Provide the (x, y) coordinate of the cell's center where the given text is located.  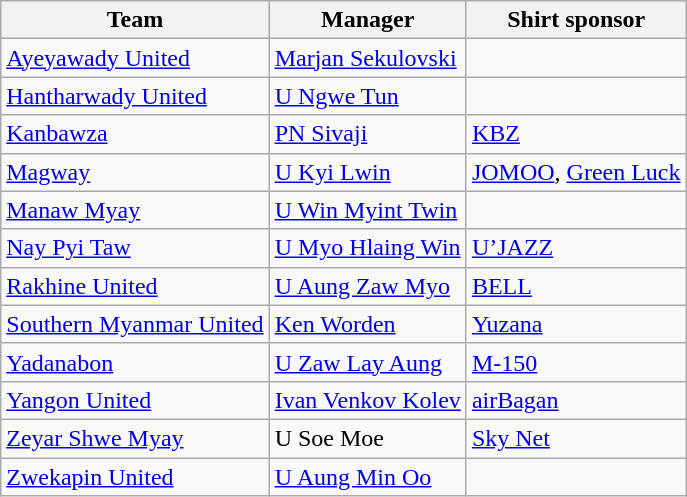
Zeyar Shwe Myay (135, 438)
Ivan Venkov Kolev (368, 400)
airBagan (576, 400)
Manaw Myay (135, 210)
Ken Worden (368, 324)
U Win Myint Twin (368, 210)
Yuzana (576, 324)
Kanbawza (135, 134)
M-150 (576, 362)
U Aung Zaw Myo (368, 286)
U Myo Hlaing Win (368, 248)
U Aung Min Oo (368, 477)
U’JAZZ (576, 248)
U Soe Moe (368, 438)
U Kyi Lwin (368, 172)
U Zaw Lay Aung (368, 362)
Yadanabon (135, 362)
Hantharwady United (135, 96)
Ayeyawady United (135, 58)
Sky Net (576, 438)
Zwekapin United (135, 477)
Nay Pyi Taw (135, 248)
Marjan Sekulovski (368, 58)
PN Sivaji (368, 134)
Manager (368, 20)
Shirt sponsor (576, 20)
Team (135, 20)
JOMOO, Green Luck (576, 172)
U Ngwe Tun (368, 96)
Rakhine United (135, 286)
BELL (576, 286)
KBZ (576, 134)
Magway (135, 172)
Southern Myanmar United (135, 324)
Yangon United (135, 400)
